Capture the cell that displays the provided text and extract its (x, y) central coordinate. 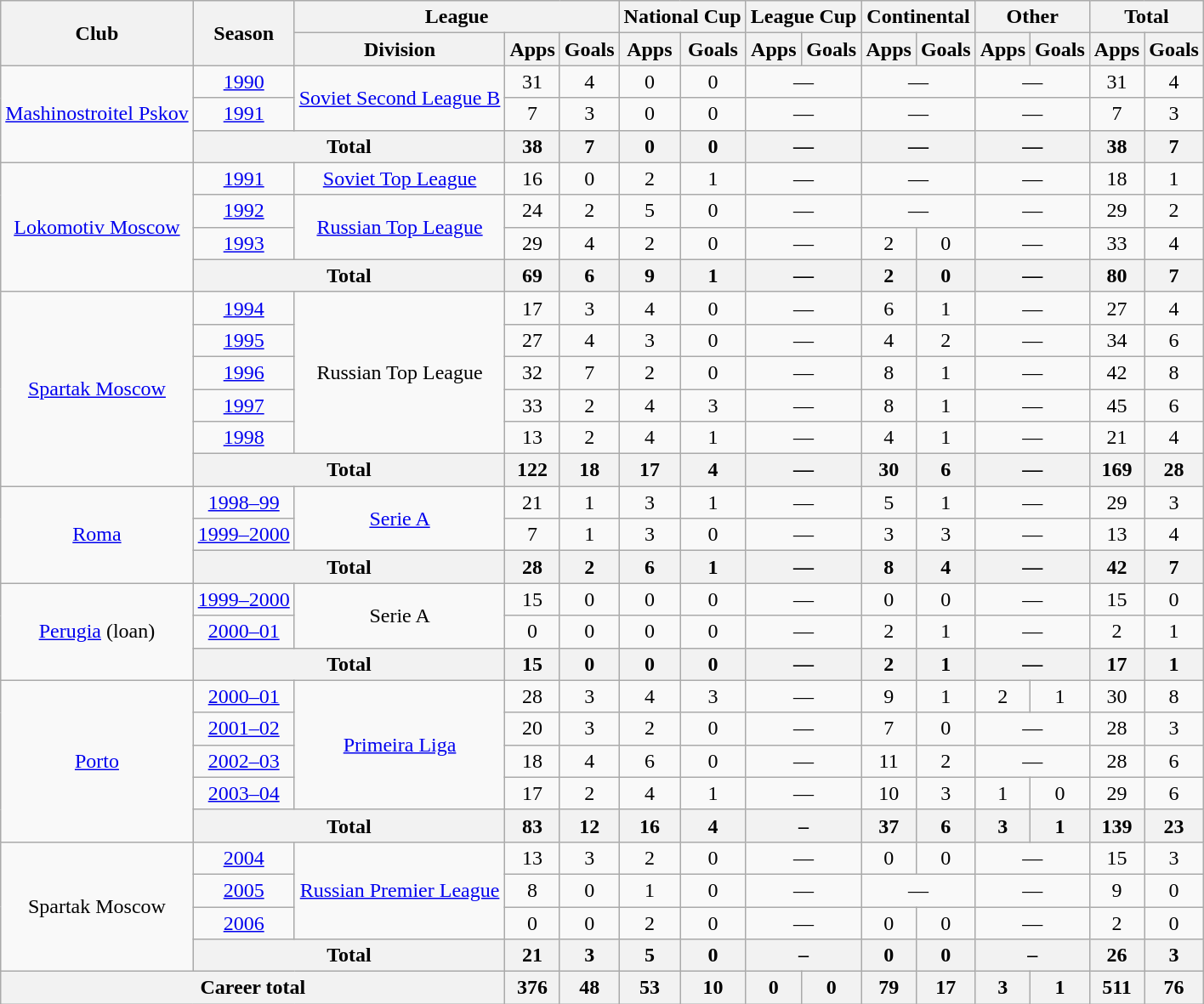
32 (532, 372)
2004 (243, 858)
Season (243, 33)
83 (532, 825)
20 (532, 729)
1994 (243, 308)
Primeira Liga (400, 745)
Soviet Second League B (400, 98)
34 (1116, 340)
1998–99 (243, 502)
76 (1174, 988)
League Cup (804, 17)
National Cup (682, 17)
1997 (243, 406)
Continental (918, 17)
169 (1116, 470)
League (457, 17)
1998 (243, 438)
2005 (243, 890)
Porto (97, 761)
Lokomotiv Moscow (97, 227)
69 (532, 275)
2001–02 (243, 729)
122 (532, 470)
Russian Premier League (400, 890)
26 (1116, 956)
2003–04 (243, 793)
1990 (243, 82)
79 (889, 988)
1992 (243, 211)
Soviet Top League (400, 179)
Mashinostroitel Pskov (97, 114)
48 (589, 988)
Other (1032, 17)
511 (1116, 988)
12 (589, 825)
Division (400, 49)
Perugia (loan) (97, 632)
1993 (243, 243)
2002–03 (243, 761)
80 (1116, 275)
1996 (243, 372)
376 (532, 988)
139 (1116, 825)
Career total (253, 988)
11 (889, 761)
53 (650, 988)
1995 (243, 340)
23 (1174, 825)
Roma (97, 535)
37 (889, 825)
45 (1116, 406)
24 (532, 211)
2006 (243, 922)
Club (97, 33)
